Detect which cell encompasses the target text, then output its [x, y] center coordinate. 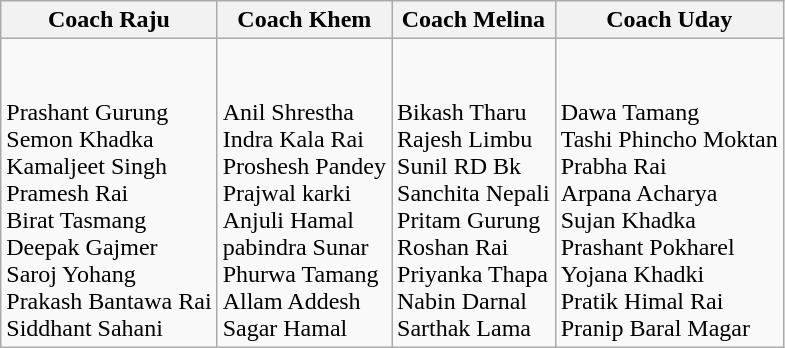
Coach Uday [669, 20]
Prashant Gurung Semon Khadka Kamaljeet Singh Pramesh Rai Birat Tasmang Deepak Gajmer Saroj Yohang Prakash Bantawa Rai Siddhant Sahani [109, 193]
Coach Melina [474, 20]
Dawa Tamang Tashi Phincho Moktan Prabha Rai Arpana Acharya Sujan Khadka Prashant Pokharel Yojana Khadki Pratik Himal Rai Pranip Baral Magar [669, 193]
Bikash Tharu Rajesh Limbu Sunil RD Bk Sanchita Nepali Pritam Gurung Roshan Rai Priyanka Thapa Nabin Darnal Sarthak Lama [474, 193]
Coach Raju [109, 20]
Coach Khem [304, 20]
Anil Shrestha Indra Kala Rai Proshesh Pandey Prajwal karki Anjuli Hamal pabindra Sunar Phurwa Tamang Allam Addesh Sagar Hamal [304, 193]
